Find where the given text appears and provide that cell's center as (x, y) coordinate. 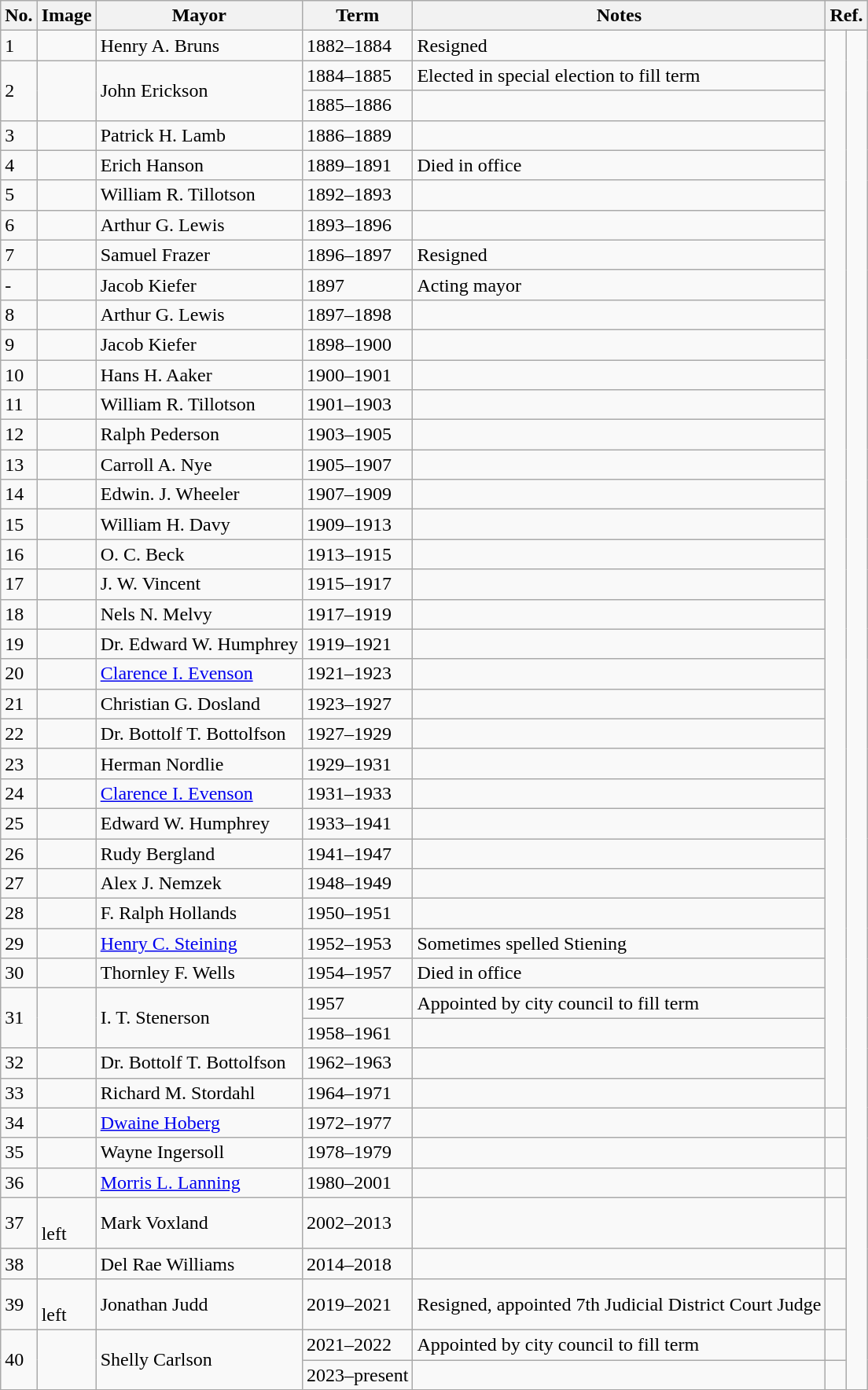
2002–2013 (358, 1223)
No. (19, 16)
1909–1913 (358, 524)
23 (19, 763)
Mayor (199, 16)
29 (19, 943)
1884–1885 (358, 75)
Sometimes spelled Stiening (620, 943)
1964–1971 (358, 1093)
Image (66, 16)
Rudy Bergland (199, 853)
36 (19, 1182)
38 (19, 1263)
Erich Hanson (199, 165)
1885–1886 (358, 105)
Carroll A. Nye (199, 465)
Dr. Edward W. Humphrey (199, 644)
Notes (620, 16)
O. C. Beck (199, 554)
Mark Voxland (199, 1223)
1923–1927 (358, 704)
18 (19, 614)
7 (19, 255)
Alex J. Nemzek (199, 884)
1929–1931 (358, 763)
1958–1961 (358, 1033)
11 (19, 405)
1941–1947 (358, 853)
Hans H. Aaker (199, 375)
Jonathan Judd (199, 1304)
26 (19, 853)
32 (19, 1063)
1921–1923 (358, 674)
1927–1929 (358, 734)
20 (19, 674)
12 (19, 435)
1919–1921 (358, 644)
9 (19, 344)
Edwin. J. Wheeler (199, 495)
Shelly Carlson (199, 1359)
34 (19, 1123)
5 (19, 195)
Elected in special election to fill term (620, 75)
1952–1953 (358, 943)
1896–1897 (358, 255)
1931–1933 (358, 793)
Ralph Pederson (199, 435)
2021–2022 (358, 1344)
1892–1893 (358, 195)
1903–1905 (358, 435)
Acting mayor (620, 285)
Patrick H. Lamb (199, 135)
39 (19, 1304)
1948–1949 (358, 884)
1954–1957 (358, 973)
40 (19, 1359)
37 (19, 1223)
- (19, 285)
Del Rae Williams (199, 1263)
6 (19, 225)
Richard M. Stordahl (199, 1093)
2014–2018 (358, 1263)
1913–1915 (358, 554)
16 (19, 554)
I. T. Stenerson (199, 1018)
24 (19, 793)
1886–1889 (358, 135)
Thornley F. Wells (199, 973)
Edward W. Humphrey (199, 823)
1901–1903 (358, 405)
Term (358, 16)
1972–1977 (358, 1123)
1917–1919 (358, 614)
1 (19, 46)
21 (19, 704)
10 (19, 375)
4 (19, 165)
22 (19, 734)
1978–1979 (358, 1153)
13 (19, 465)
1898–1900 (358, 344)
Herman Nordlie (199, 763)
1893–1896 (358, 225)
Nels N. Melvy (199, 614)
17 (19, 584)
30 (19, 973)
Henry A. Bruns (199, 46)
1950–1951 (358, 914)
F. Ralph Hollands (199, 914)
28 (19, 914)
J. W. Vincent (199, 584)
2 (19, 90)
Dwaine Hoberg (199, 1123)
1897 (358, 285)
27 (19, 884)
31 (19, 1018)
Samuel Frazer (199, 255)
1889–1891 (358, 165)
15 (19, 524)
1980–2001 (358, 1182)
Wayne Ingersoll (199, 1153)
3 (19, 135)
Christian G. Dosland (199, 704)
1907–1909 (358, 495)
1882–1884 (358, 46)
Morris L. Lanning (199, 1182)
33 (19, 1093)
14 (19, 495)
19 (19, 644)
William H. Davy (199, 524)
1900–1901 (358, 375)
Resigned, appointed 7th Judicial District Court Judge (620, 1304)
John Erickson (199, 90)
1957 (358, 1003)
2023–present (358, 1375)
Henry C. Steining (199, 943)
1897–1898 (358, 314)
1933–1941 (358, 823)
1915–1917 (358, 584)
25 (19, 823)
8 (19, 314)
2019–2021 (358, 1304)
1962–1963 (358, 1063)
35 (19, 1153)
Ref. (846, 16)
1905–1907 (358, 465)
